Extract the (X, Y) coordinate from the center of the cell holding the provided text.  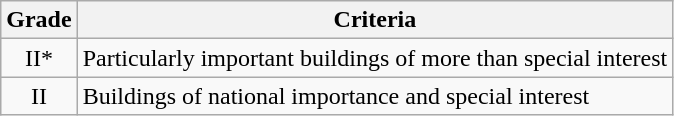
II (39, 96)
II* (39, 58)
Particularly important buildings of more than special interest (375, 58)
Buildings of national importance and special interest (375, 96)
Grade (39, 20)
Criteria (375, 20)
